Search for the cell housing the specified text and yield its [X, Y] center coordinate. 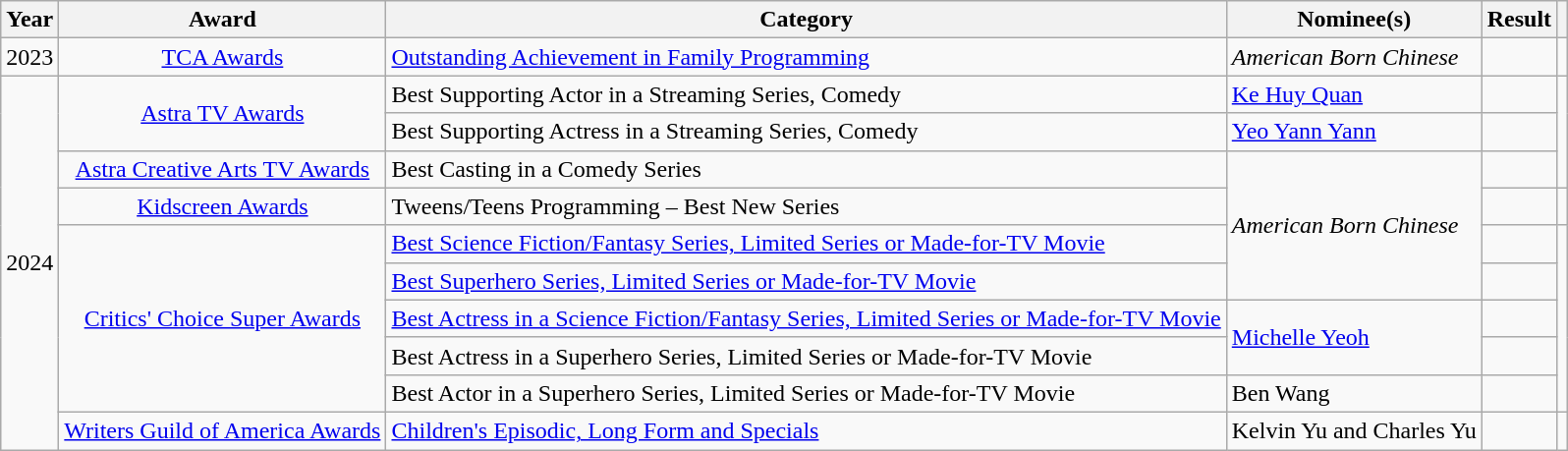
Outstanding Achievement in Family Programming [806, 57]
Best Supporting Actor in a Streaming Series, Comedy [806, 94]
TCA Awards [222, 57]
Best Superhero Series, Limited Series or Made-for-TV Movie [806, 281]
Astra Creative Arts TV Awards [222, 169]
Ke Huy Quan [1354, 94]
Year [29, 20]
Ben Wang [1354, 393]
2023 [29, 57]
2024 [29, 263]
Critics' Choice Super Awards [222, 318]
Award [222, 20]
Best Actress in a Superhero Series, Limited Series or Made-for-TV Movie [806, 356]
Kidscreen Awards [222, 206]
Best Actress in a Science Fiction/Fantasy Series, Limited Series or Made-for-TV Movie [806, 318]
Tweens/Teens Programming – Best New Series [806, 206]
Result [1519, 20]
Astra TV Awards [222, 113]
Best Science Fiction/Fantasy Series, Limited Series or Made-for-TV Movie [806, 244]
Best Supporting Actress in a Streaming Series, Comedy [806, 132]
Category [806, 20]
Kelvin Yu and Charles Yu [1354, 430]
Michelle Yeoh [1354, 337]
Writers Guild of America Awards [222, 430]
Nominee(s) [1354, 20]
Best Actor in a Superhero Series, Limited Series or Made-for-TV Movie [806, 393]
Yeo Yann Yann [1354, 132]
Best Casting in a Comedy Series [806, 169]
Children's Episodic, Long Form and Specials [806, 430]
